Locate the cell with the specified text and output its [X, Y] center coordinate. 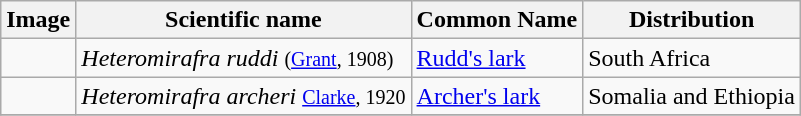
Somalia and Ethiopia [692, 96]
Rudd's lark [497, 58]
Heteromirafra ruddi (Grant, 1908) [244, 58]
Common Name [497, 20]
Archer's lark [497, 96]
South Africa [692, 58]
Heteromirafra archeri Clarke, 1920 [244, 96]
Distribution [692, 20]
Scientific name [244, 20]
Image [38, 20]
